Search for the cell housing the specified text and yield its [X, Y] center coordinate. 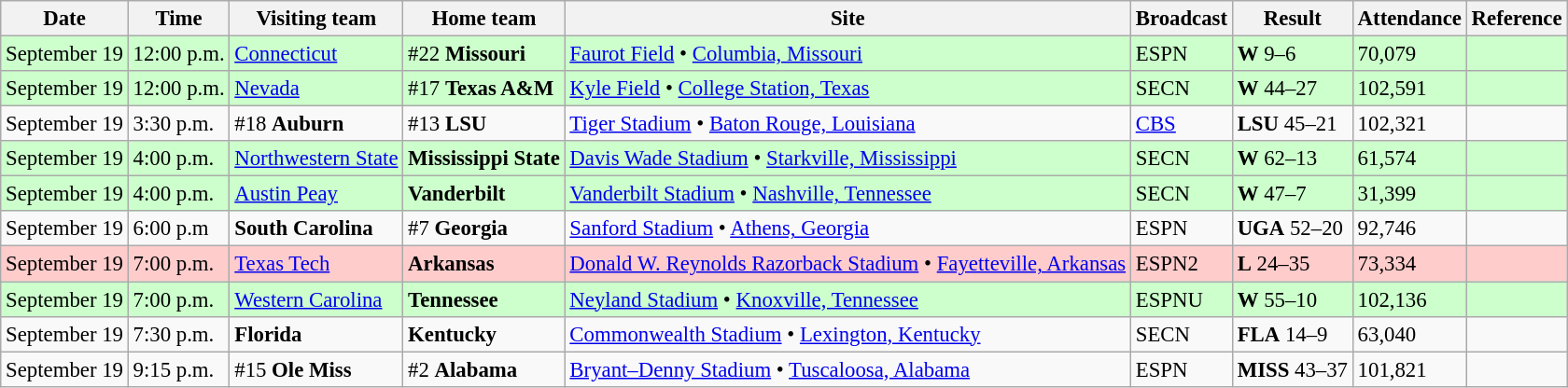
Sanford Stadium • Athens, Georgia [847, 229]
102,136 [1409, 299]
#17 Texas A&M [483, 89]
UGA 52–20 [1292, 229]
MISS 43–37 [1292, 369]
102,321 [1409, 124]
31,399 [1409, 194]
Time [179, 19]
W 9–6 [1292, 54]
73,334 [1409, 264]
Attendance [1409, 19]
92,746 [1409, 229]
FLA 14–9 [1292, 334]
63,040 [1409, 334]
L 24–35 [1292, 264]
Nevada [316, 89]
Northwestern State [316, 159]
Faurot Field • Columbia, Missouri [847, 54]
Kyle Field • College Station, Texas [847, 89]
Commonwealth Stadium • Lexington, Kentucky [847, 334]
3:30 p.m. [179, 124]
Tiger Stadium • Baton Rouge, Louisiana [847, 124]
Kentucky [483, 334]
Donald W. Reynolds Razorback Stadium • Fayetteville, Arkansas [847, 264]
Reference [1517, 19]
Home team [483, 19]
Austin Peay [316, 194]
101,821 [1409, 369]
Date [64, 19]
Mississippi State [483, 159]
#18 Auburn [316, 124]
Vanderbilt [483, 194]
Result [1292, 19]
Davis Wade Stadium • Starkville, Mississippi [847, 159]
W 62–13 [1292, 159]
Vanderbilt Stadium • Nashville, Tennessee [847, 194]
ESPNU [1182, 299]
Site [847, 19]
Arkansas [483, 264]
Connecticut [316, 54]
#15 Ole Miss [316, 369]
ESPN2 [1182, 264]
6:00 p.m [179, 229]
61,574 [1409, 159]
Bryant–Denny Stadium • Tuscaloosa, Alabama [847, 369]
#13 LSU [483, 124]
#7 Georgia [483, 229]
#2 Alabama [483, 369]
102,591 [1409, 89]
W 47–7 [1292, 194]
7:30 p.m. [179, 334]
Broadcast [1182, 19]
LSU 45–21 [1292, 124]
Visiting team [316, 19]
Texas Tech [316, 264]
Tennessee [483, 299]
W 44–27 [1292, 89]
Neyland Stadium • Knoxville, Tennessee [847, 299]
W 55–10 [1292, 299]
Western Carolina [316, 299]
70,079 [1409, 54]
Florida [316, 334]
South Carolina [316, 229]
#22 Missouri [483, 54]
9:15 p.m. [179, 369]
CBS [1182, 124]
